For the text-containing cell, return its midpoint in [x, y] coordinate format. 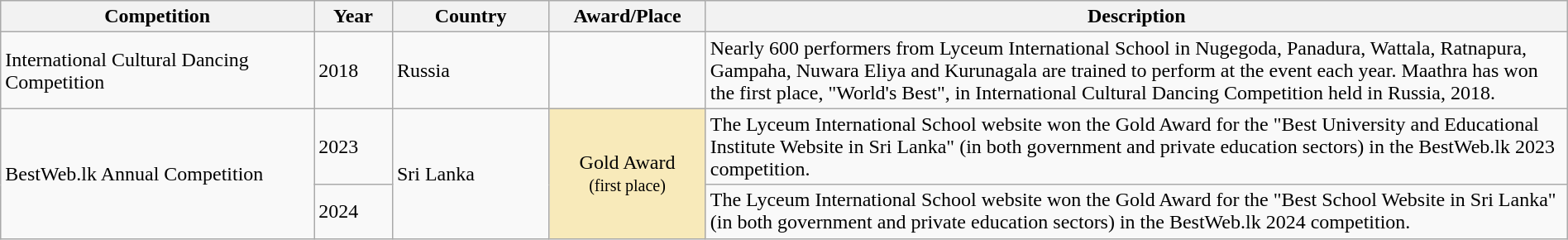
International Cultural Dancing Competition [157, 70]
Country [470, 17]
Sri Lanka [470, 174]
Russia [470, 70]
BestWeb.lk Annual Competition [157, 174]
2023 [354, 146]
Gold Award(first place) [627, 174]
Year [354, 17]
2024 [354, 212]
Competition [157, 17]
Description [1136, 17]
Award/Place [627, 17]
2018 [354, 70]
